Detect which cell encompasses the target text, then output its [x, y] center coordinate. 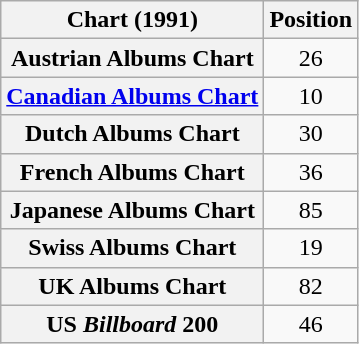
85 [311, 210]
26 [311, 58]
19 [311, 248]
30 [311, 134]
10 [311, 96]
UK Albums Chart [132, 286]
French Albums Chart [132, 172]
Canadian Albums Chart [132, 96]
36 [311, 172]
Chart (1991) [132, 20]
Position [311, 20]
82 [311, 286]
Swiss Albums Chart [132, 248]
Austrian Albums Chart [132, 58]
46 [311, 324]
Dutch Albums Chart [132, 134]
US Billboard 200 [132, 324]
Japanese Albums Chart [132, 210]
